Return the (X, Y) coordinate for the center point of the cell that contains the specified text.  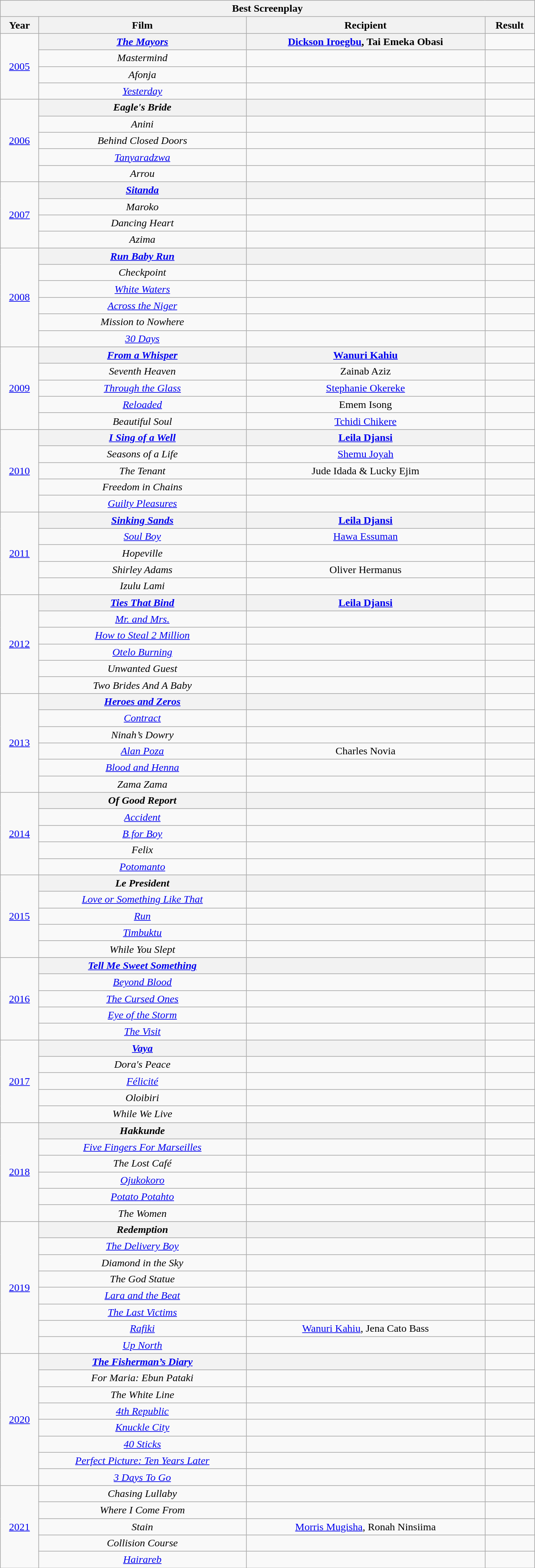
Hawa Essuman (365, 537)
Guilty Pleasures (142, 504)
The Delivery Boy (142, 1246)
Timbuktu (142, 932)
Heroes and Zeros (142, 701)
4th Republic (142, 1411)
Shirley Adams (142, 570)
Alan Poza (142, 751)
2016 (20, 998)
Wanuri Kahiu (365, 355)
Ties That Bind (142, 603)
B for Boy (142, 834)
2019 (20, 1287)
Run (142, 916)
Ojukokoro (142, 1180)
Oloibiri (142, 1098)
Rafiki (142, 1329)
Film (142, 25)
Charles Novia (365, 751)
Hakkunde (142, 1131)
Where I Come From (142, 1510)
Eagle's Bride (142, 108)
2018 (20, 1172)
2010 (20, 470)
Lara and the Beat (142, 1296)
2017 (20, 1081)
2011 (20, 553)
Dora's Peace (142, 1065)
Year (20, 25)
Contract (142, 718)
Up North (142, 1345)
Blood and Henna (142, 768)
The Women (142, 1213)
Behind Closed Doors (142, 140)
Afonja (142, 75)
Arrou (142, 173)
Mastermind (142, 58)
Azima (142, 240)
Result (510, 25)
Across the Niger (142, 306)
2005 (20, 66)
Eye of the Storm (142, 1015)
Recipient (365, 25)
Knuckle City (142, 1428)
Hairareb (142, 1560)
Chasing Lullaby (142, 1493)
Diamond in the Sky (142, 1263)
Collision Course (142, 1543)
2020 (20, 1419)
Ninah’s Dowry (142, 735)
Five Fingers For Marseilles (142, 1147)
3 Days To Go (142, 1477)
Jude Idada & Lucky Ejim (365, 470)
The Lost Café (142, 1164)
Dickson Iroegbu, Tai Emeka Obasi (365, 42)
How to Steal 2 Million (142, 636)
From a Whisper (142, 355)
Soul Boy (142, 537)
Wanuri Kahiu, Jena Cato Bass (365, 1329)
Redemption (142, 1229)
Sinking Sands (142, 520)
The Mayors (142, 42)
Izulu Lami (142, 586)
Félicité (142, 1081)
2014 (20, 834)
Of Good Report (142, 801)
Best Screenplay (267, 9)
Sitanda (142, 190)
Yesterday (142, 91)
Zainab Aziz (365, 372)
Seasons of a Life (142, 454)
Unwanted Guest (142, 668)
Vaya (142, 1048)
The Cursed Ones (142, 998)
The White Line (142, 1395)
Mr. and Mrs. (142, 619)
Perfect Picture: Ten Years Later (142, 1460)
Two Brides And A Baby (142, 685)
Zama Zama (142, 784)
Dancing Heart (142, 223)
30 Days (142, 339)
Emem Isong (365, 404)
2008 (20, 297)
The Tenant (142, 470)
Through the Glass (142, 388)
Stain (142, 1526)
2007 (20, 215)
The Visit (142, 1032)
2012 (20, 644)
Le President (142, 883)
Tell Me Sweet Something (142, 965)
While You Slept (142, 949)
The Fisherman’s Diary (142, 1362)
The Last Victims (142, 1312)
Shemu Joyah (365, 454)
I Sing of a Well (142, 437)
Felix (142, 850)
Morris Mugisha, Ronah Ninsiima (365, 1526)
Potato Potahto (142, 1196)
Run Baby Run (142, 256)
The God Statue (142, 1279)
Mission to Nowhere (142, 322)
Stephanie Okereke (365, 388)
Beyond Blood (142, 982)
Freedom in Chains (142, 487)
Hopeville (142, 553)
Reloaded (142, 404)
2006 (20, 140)
Maroko (142, 207)
While We Live (142, 1114)
For Maria: Ebun Pataki (142, 1378)
2013 (20, 743)
Tanyaradzwa (142, 157)
Beautiful Soul (142, 421)
Seventh Heaven (142, 372)
Tchidi Chikere (365, 421)
Otelo Burning (142, 652)
Potomanto (142, 867)
White Waters (142, 289)
Love or Something Like That (142, 900)
2021 (20, 1526)
2015 (20, 916)
Oliver Hermanus (365, 570)
Accident (142, 817)
2009 (20, 388)
Checkpoint (142, 273)
40 Sticks (142, 1444)
Anini (142, 124)
